Determine the [X, Y] coordinate at the center of the cell enclosing the given text.  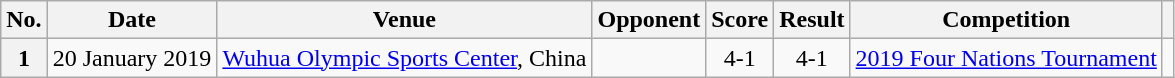
Wuhua Olympic Sports Center, China [404, 58]
Opponent [649, 20]
Result [812, 20]
2019 Four Nations Tournament [1006, 58]
Score [740, 20]
1 [24, 58]
No. [24, 20]
Competition [1006, 20]
20 January 2019 [132, 58]
Date [132, 20]
Venue [404, 20]
